Capture the cell that displays the provided text and extract its [x, y] central coordinate. 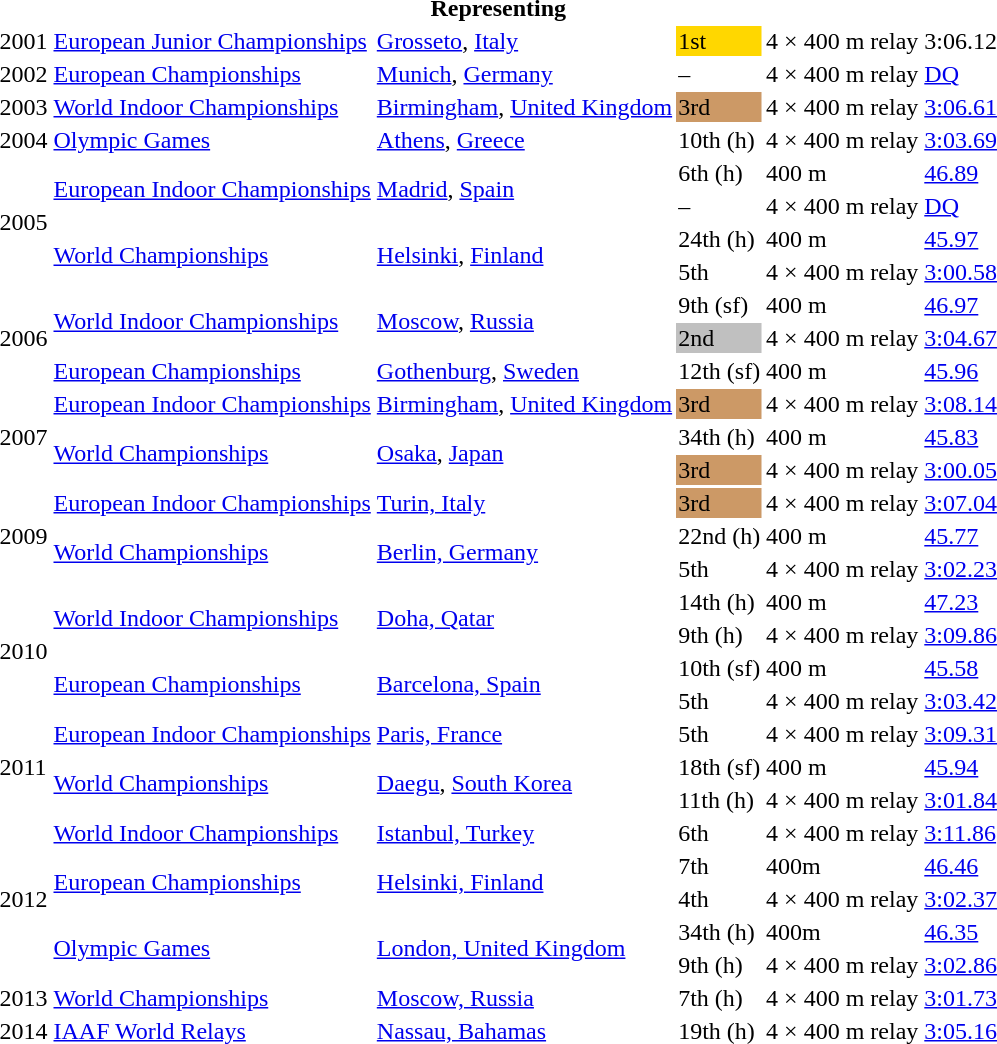
9th (sf) [720, 305]
Grosseto, Italy [524, 41]
10th (h) [720, 140]
Athens, Greece [524, 140]
12th (sf) [720, 371]
Paris, France [524, 734]
Madrid, Spain [524, 190]
1st [720, 41]
7th (h) [720, 998]
Turin, Italy [524, 503]
Berlin, Germany [524, 552]
Gothenburg, Sweden [524, 371]
Barcelona, Spain [524, 684]
14th (h) [720, 602]
6th [720, 833]
Daegu, South Korea [524, 784]
18th (sf) [720, 767]
Munich, Germany [524, 74]
10th (sf) [720, 668]
6th (h) [720, 173]
11th (h) [720, 800]
22nd (h) [720, 536]
Istanbul, Turkey [524, 833]
7th [720, 866]
2nd [720, 338]
Osaka, Japan [524, 454]
London, United Kingdom [524, 948]
European Junior Championships [212, 41]
Doha, Qatar [524, 618]
24th (h) [720, 239]
4th [720, 899]
